Return (X, Y) of the center of cell containing provided text 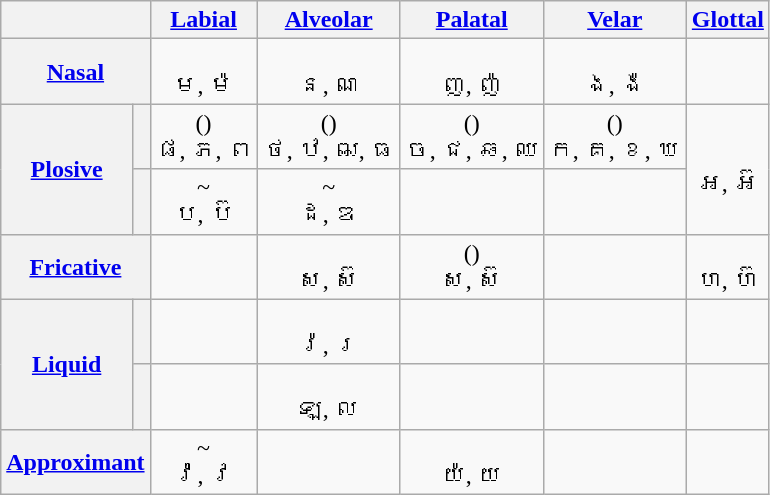
()ច, ជ, ឆ, ឈ (472, 136)
Velar (614, 20)
យ៉, យ (472, 462)
ង, ង៉ (614, 72)
()ផ​, ភ, ព (204, 136)
Fricative (76, 266)
~ ប, ប៊ (204, 202)
Labial (204, 20)
អ, អ៊ (728, 169)
Approximant (76, 462)
ស, ស៊ (328, 266)
Liquid (67, 364)
Glottal (728, 20)
Alveolar (328, 20)
ហ, ហ៊ (728, 266)
ឡ, ល (328, 396)
ន, ណ (328, 72)
~ ដ, ឌ (328, 202)
Palatal (472, 20)
Plosive (67, 169)
Nasal (76, 72)
ម, ម៉ (204, 72)
ញ, ញ៉ (472, 72)
()ថ, ឋ, ឍ, ធ (328, 136)
រ៉, រ (328, 332)
()ក, គ, ខ, ឃ (614, 136)
~ វ៉, វ (204, 462)
()ស, ស៊ (472, 266)
